Detect which cell encompasses the target text, then output its [x, y] center coordinate. 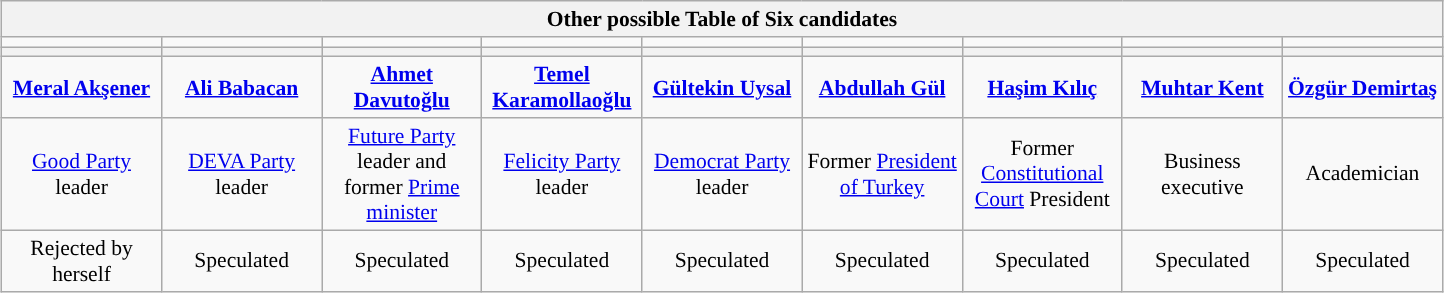
Meral Akşener [81, 88]
Future Party leader and former Prime minister [402, 174]
Muhtar Kent [1202, 88]
Ahmet Davutoğlu [402, 88]
Rejected by herself [81, 260]
Academician [1362, 174]
Özgür Demirtaş [1362, 88]
Haşim Kılıç [1042, 88]
Temel Karamollaoğlu [562, 88]
DEVA Party leader [242, 174]
Felicity Party leader [562, 174]
Good Party leader [81, 174]
Democrat Party leader [722, 174]
Ali Babacan [242, 88]
Other possible Table of Six candidates [722, 19]
Gültekin Uysal [722, 88]
Abdullah Gül [882, 88]
Former President of Turkey [882, 174]
Business executive [1202, 174]
Former Constitutional Court President [1042, 174]
